Search for the cell housing the specified text and yield its [X, Y] center coordinate. 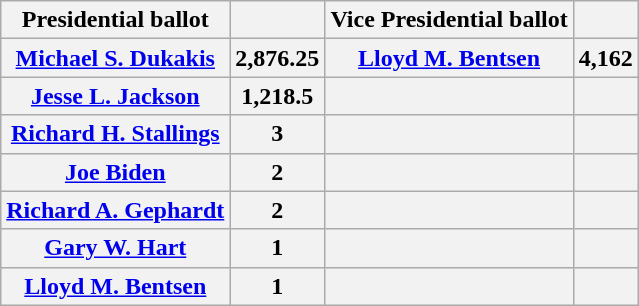
Jesse L. Jackson [116, 96]
Joe Biden [116, 172]
Gary W. Hart [116, 248]
Michael S. Dukakis [116, 58]
Vice Presidential ballot [449, 20]
1,218.5 [278, 96]
4,162 [606, 58]
3 [278, 134]
Richard A. Gephardt [116, 210]
Richard H. Stallings [116, 134]
2,876.25 [278, 58]
Presidential ballot [116, 20]
